Capture the cell that displays the provided text and extract its (X, Y) central coordinate. 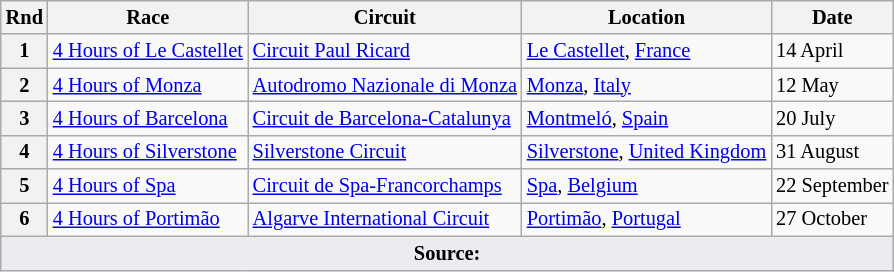
31 August (832, 152)
Silverstone Circuit (385, 152)
4 Hours of Le Castellet (148, 51)
Date (832, 17)
4 Hours of Spa (148, 186)
4 Hours of Portimão (148, 219)
27 October (832, 219)
Source: (448, 253)
4 (24, 152)
Spa, Belgium (646, 186)
14 April (832, 51)
Monza, Italy (646, 85)
6 (24, 219)
Rnd (24, 17)
Silverstone, United Kingdom (646, 152)
4 Hours of Monza (148, 85)
Montmeló, Spain (646, 118)
12 May (832, 85)
Portimão, Portugal (646, 219)
Circuit Paul Ricard (385, 51)
Autodromo Nazionale di Monza (385, 85)
Circuit (385, 17)
3 (24, 118)
Algarve International Circuit (385, 219)
Circuit de Spa-Francorchamps (385, 186)
22 September (832, 186)
Circuit de Barcelona-Catalunya (385, 118)
20 July (832, 118)
Location (646, 17)
4 Hours of Barcelona (148, 118)
4 Hours of Silverstone (148, 152)
2 (24, 85)
Race (148, 17)
1 (24, 51)
5 (24, 186)
Le Castellet, France (646, 51)
